Determine the [x, y] coordinate at the center of the cell enclosing the given text.  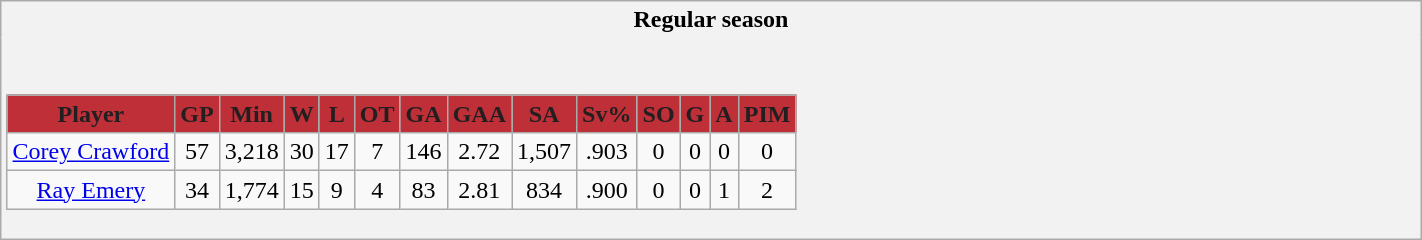
1,774 [252, 190]
GP [197, 114]
57 [197, 152]
OT [377, 114]
SA [544, 114]
83 [424, 190]
Sv% [607, 114]
A [724, 114]
SO [658, 114]
Ray Emery [91, 190]
GA [424, 114]
3,218 [252, 152]
Player [91, 114]
Min [252, 114]
17 [336, 152]
Regular season [711, 20]
PIM [767, 114]
W [302, 114]
L [336, 114]
GAA [479, 114]
34 [197, 190]
7 [377, 152]
834 [544, 190]
2.72 [479, 152]
1 [724, 190]
.903 [607, 152]
1,507 [544, 152]
G [695, 114]
2 [767, 190]
4 [377, 190]
Corey Crawford [91, 152]
30 [302, 152]
9 [336, 190]
146 [424, 152]
2.81 [479, 190]
15 [302, 190]
.900 [607, 190]
